Capture the cell that displays the provided text and extract its (x, y) central coordinate. 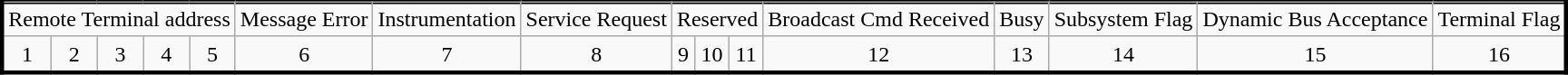
Dynamic Bus Acceptance (1316, 19)
1 (26, 54)
15 (1316, 54)
Reserved (717, 19)
Terminal Flag (1500, 19)
12 (878, 54)
9 (682, 54)
Instrumentation (446, 19)
3 (120, 54)
2 (74, 54)
14 (1123, 54)
Message Error (304, 19)
4 (167, 54)
10 (711, 54)
Service Request (596, 19)
11 (746, 54)
16 (1500, 54)
8 (596, 54)
13 (1022, 54)
7 (446, 54)
5 (212, 54)
Subsystem Flag (1123, 19)
Broadcast Cmd Received (878, 19)
6 (304, 54)
Busy (1022, 19)
Remote Terminal address (118, 19)
